Return (x, y) of the center of cell containing provided text 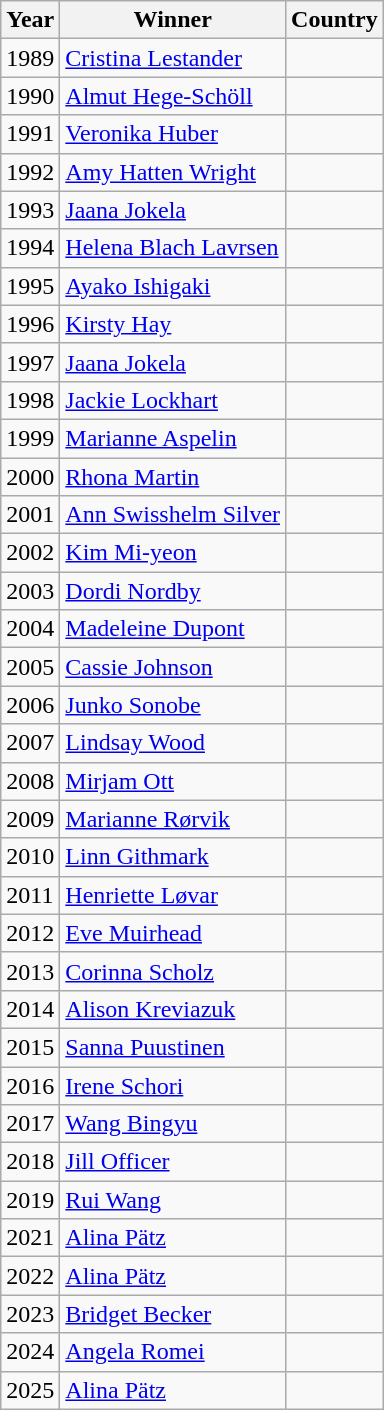
1993 (30, 210)
2000 (30, 477)
Jackie Lockhart (173, 400)
1995 (30, 286)
Winner (173, 20)
2022 (30, 1276)
2004 (30, 629)
1991 (30, 134)
1994 (30, 248)
Rui Wang (173, 1200)
Dordi Nordby (173, 591)
Alison Kreviazuk (173, 1009)
Year (30, 20)
2009 (30, 819)
2012 (30, 933)
Kim Mi-yeon (173, 553)
Henriette Løvar (173, 895)
Bridget Becker (173, 1314)
2014 (30, 1009)
1999 (30, 438)
2001 (30, 515)
Rhona Martin (173, 477)
2019 (30, 1200)
Veronika Huber (173, 134)
Lindsay Wood (173, 743)
2010 (30, 857)
Angela Romei (173, 1352)
Junko Sonobe (173, 705)
2015 (30, 1047)
Country (335, 20)
Irene Schori (173, 1085)
Almut Hege-Schöll (173, 96)
Eve Muirhead (173, 933)
Helena Blach Lavrsen (173, 248)
1997 (30, 362)
2005 (30, 667)
1989 (30, 58)
2007 (30, 743)
2017 (30, 1124)
Amy Hatten Wright (173, 172)
2023 (30, 1314)
2018 (30, 1162)
2003 (30, 591)
Marianne Rørvik (173, 819)
Ayako Ishigaki (173, 286)
2011 (30, 895)
1992 (30, 172)
2006 (30, 705)
Sanna Puustinen (173, 1047)
Cassie Johnson (173, 667)
2008 (30, 781)
Ann Swisshelm Silver (173, 515)
Madeleine Dupont (173, 629)
2016 (30, 1085)
Wang Bingyu (173, 1124)
Linn Githmark (173, 857)
2024 (30, 1352)
2021 (30, 1238)
1996 (30, 324)
Kirsty Hay (173, 324)
Marianne Aspelin (173, 438)
Corinna Scholz (173, 971)
2002 (30, 553)
2025 (30, 1390)
2013 (30, 971)
1998 (30, 400)
Jill Officer (173, 1162)
1990 (30, 96)
Mirjam Ott (173, 781)
Cristina Lestander (173, 58)
